Return (X, Y) of the center of cell containing provided text 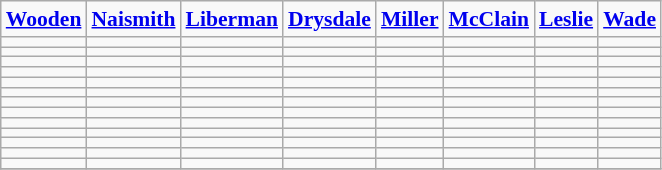
Drysdale (330, 19)
Miller (410, 19)
Wooden (44, 19)
McClain (489, 19)
Naismith (133, 19)
Wade (630, 19)
Leslie (566, 19)
Liberman (232, 19)
